Identify which cell holds the provided text, then report its (x, y) central coordinate. 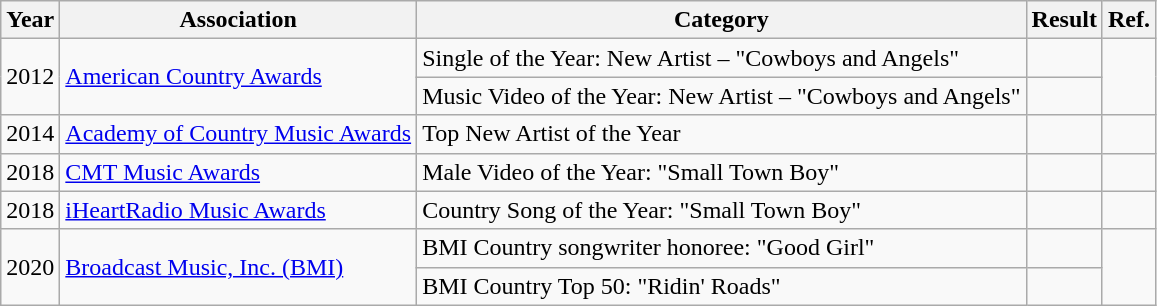
2012 (30, 77)
Top New Artist of the Year (722, 134)
iHeartRadio Music Awards (238, 210)
Music Video of the Year: New Artist – "Cowboys and Angels" (722, 96)
2020 (30, 267)
2014 (30, 134)
Ref. (1128, 20)
CMT Music Awards (238, 172)
BMI Country Top 50: "Ridin' Roads" (722, 286)
Country Song of the Year: "Small Town Boy" (722, 210)
Result (1064, 20)
BMI Country songwriter honoree: "Good Girl" (722, 248)
Single of the Year: New Artist – "Cowboys and Angels" (722, 58)
Year (30, 20)
Association (238, 20)
American Country Awards (238, 77)
Academy of Country Music Awards (238, 134)
Male Video of the Year: "Small Town Boy" (722, 172)
Broadcast Music, Inc. (BMI) (238, 267)
Category (722, 20)
